Locate the cell with the specified text and output its (X, Y) center coordinate. 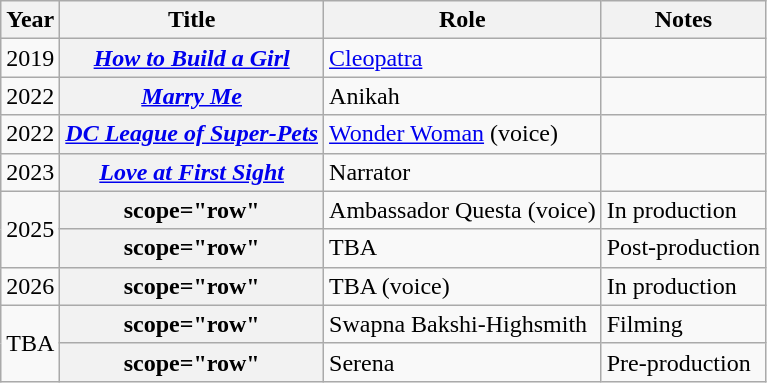
Narrator (463, 172)
Filming (683, 324)
2019 (30, 58)
Ambassador Questa (voice) (463, 210)
2026 (30, 286)
Notes (683, 20)
Pre-production (683, 362)
Love at First Sight (192, 172)
Role (463, 20)
Title (192, 20)
Swapna Bakshi-Highsmith (463, 324)
Serena (463, 362)
Wonder Woman (voice) (463, 134)
TBA (voice) (463, 286)
How to Build a Girl (192, 58)
Marry Me (192, 96)
Anikah (463, 96)
Post-production (683, 248)
DC League of Super-Pets (192, 134)
Cleopatra (463, 58)
2025 (30, 229)
2023 (30, 172)
Year (30, 20)
